Locate the cell with the specified text and output its [X, Y] center coordinate. 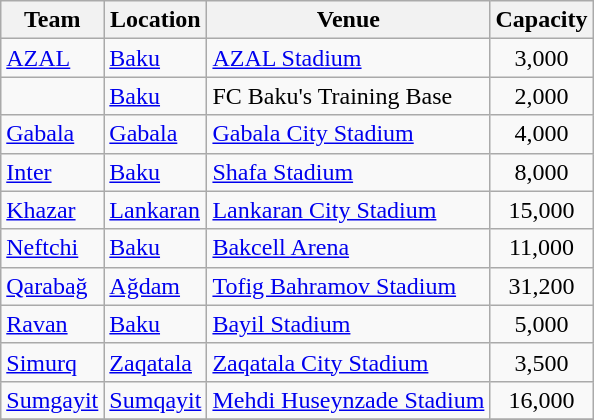
16,000 [542, 400]
Location [156, 20]
AZAL Stadium [348, 58]
15,000 [542, 210]
Shafa Stadium [348, 172]
Capacity [542, 20]
Zaqatala [156, 362]
Sumqayit [156, 400]
Sumgayit [52, 400]
Neftchi [52, 248]
Simurq [52, 362]
Tofig Bahramov Stadium [348, 286]
Ağdam [156, 286]
Lankaran [156, 210]
Ravan [52, 324]
8,000 [542, 172]
FC Baku's Training Base [348, 96]
Bakcell Arena [348, 248]
Zaqatala City Stadium [348, 362]
AZAL [52, 58]
3,000 [542, 58]
11,000 [542, 248]
31,200 [542, 286]
Khazar [52, 210]
5,000 [542, 324]
2,000 [542, 96]
Gabala City Stadium [348, 134]
Team [52, 20]
Inter [52, 172]
Mehdi Huseynzade Stadium [348, 400]
Lankaran City Stadium [348, 210]
Qarabağ [52, 286]
4,000 [542, 134]
Bayil Stadium [348, 324]
3,500 [542, 362]
Venue [348, 20]
